Pinpoint the cell where the given text exists, returning its (X, Y) midpoint coordinate. 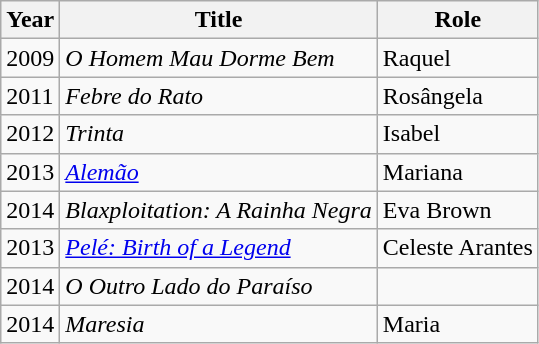
Year (30, 20)
O Homem Mau Dorme Bem (219, 58)
Celeste Arantes (458, 248)
Maria (458, 324)
Alemão (219, 172)
Eva Brown (458, 210)
Role (458, 20)
Rosângela (458, 96)
Pelé: Birth of a Legend (219, 248)
Isabel (458, 134)
O Outro Lado do Paraíso (219, 286)
2011 (30, 96)
Maresia (219, 324)
Title (219, 20)
Raquel (458, 58)
2012 (30, 134)
Febre do Rato (219, 96)
Trinta (219, 134)
2009 (30, 58)
Mariana (458, 172)
Blaxploitation: A Rainha Negra (219, 210)
